Provide the (X, Y) coordinate of the cell's center where the given text is located.  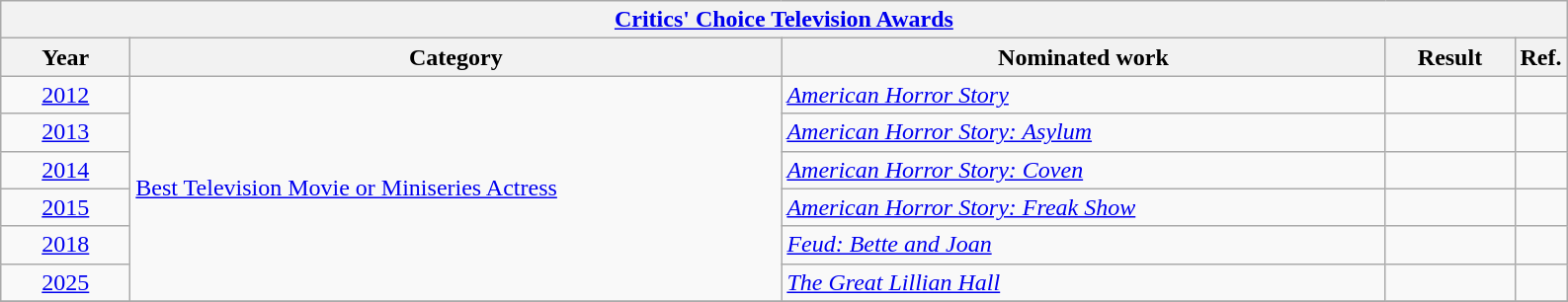
American Horror Story: Coven (1083, 170)
American Horror Story: Freak Show (1083, 207)
Critics' Choice Television Awards (784, 20)
Feud: Bette and Joan (1083, 245)
Nominated work (1083, 57)
American Horror Story (1083, 95)
2018 (65, 245)
Best Television Movie or Miniseries Actress (456, 189)
2014 (65, 170)
2025 (65, 282)
Category (456, 57)
2015 (65, 207)
American Horror Story: Asylum (1083, 132)
2012 (65, 95)
Ref. (1541, 57)
2013 (65, 132)
Result (1450, 57)
The Great Lillian Hall (1083, 282)
Year (65, 57)
